Output the [x, y] coordinate of the center of the cell containing the given text.  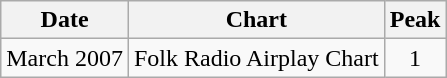
Date [65, 20]
March 2007 [65, 58]
Peak [415, 20]
Folk Radio Airplay Chart [256, 58]
1 [415, 58]
Chart [256, 20]
